Locate the cell with the specified text and output its (X, Y) center coordinate. 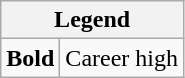
Bold (30, 58)
Career high (122, 58)
Legend (92, 20)
